Capture the cell that displays the provided text and extract its (x, y) central coordinate. 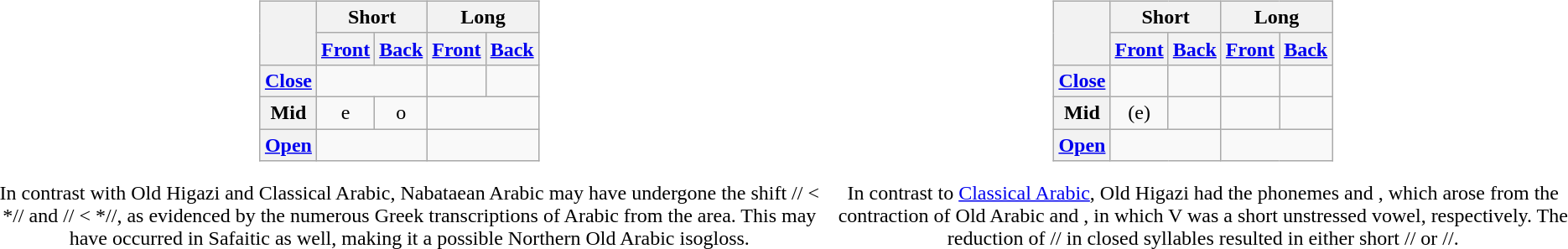
o (401, 112)
e (345, 112)
(e) (1139, 112)
